Return the (X, Y) coordinate for the center point of the cell that contains the specified text.  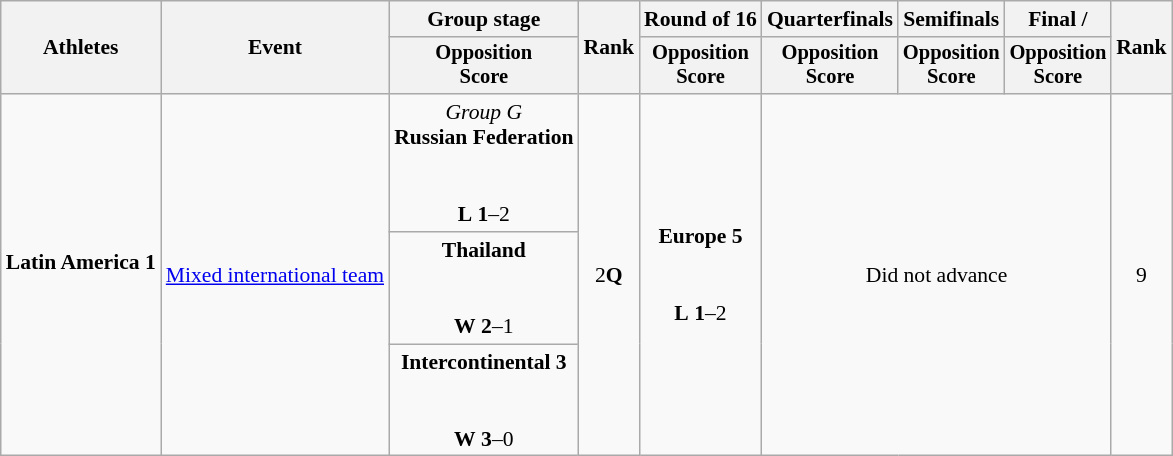
Final / (1058, 19)
Semifinals (952, 19)
Round of 16 (700, 19)
Europe 5 L 1–2 (700, 275)
Latin America 1 (81, 275)
Mixed international team (275, 275)
Intercontinental 3 W 3–0 (484, 400)
Event (275, 48)
Quarterfinals (830, 19)
Group GRussian Federation L 1–2 (484, 163)
2Q (610, 275)
Thailand W 2–1 (484, 288)
Group stage (484, 19)
9 (1142, 275)
Athletes (81, 48)
Did not advance (936, 275)
